Output the (X, Y) coordinate of the center of the cell containing the given text.  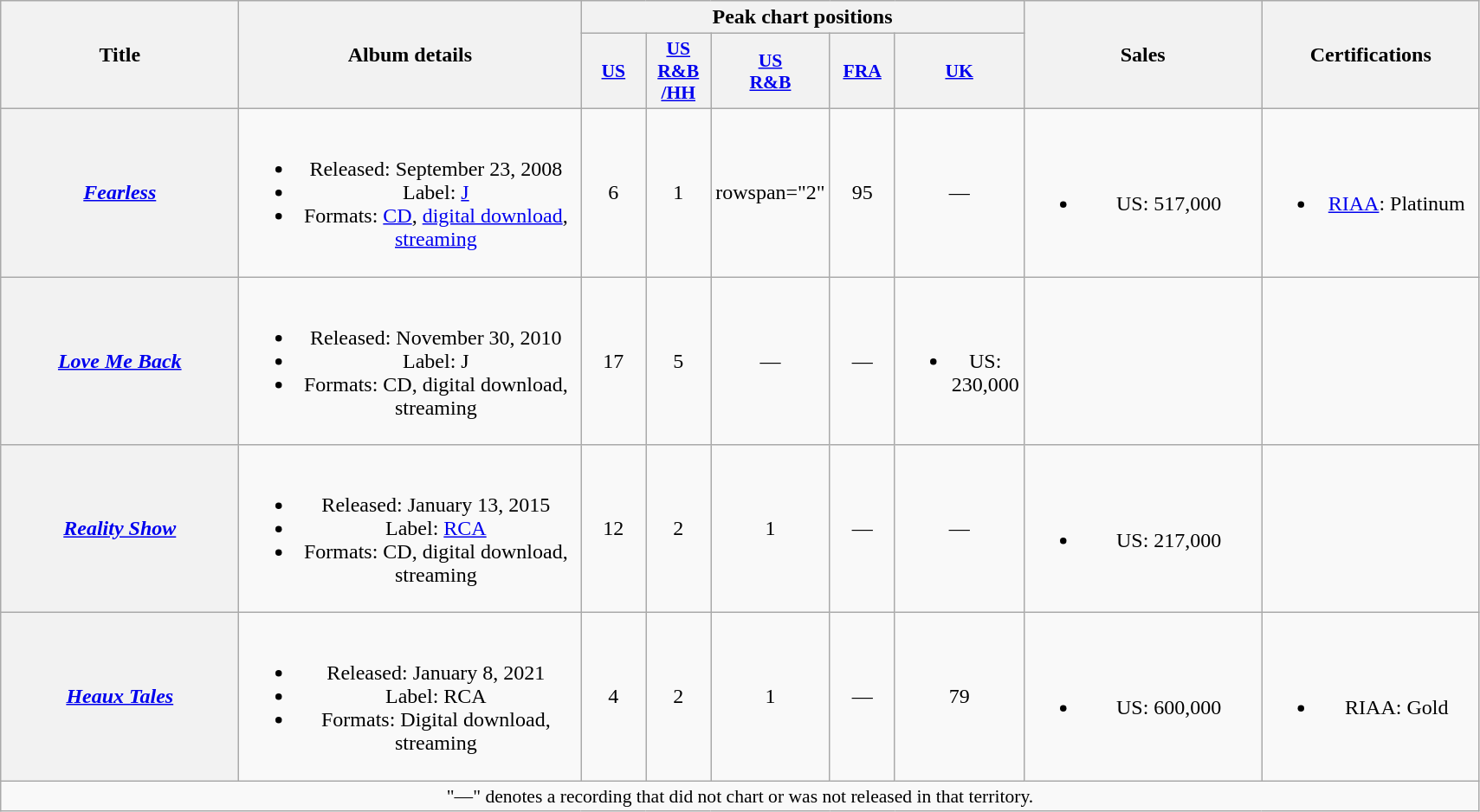
US: 600,000 (1143, 697)
FRA (863, 71)
Heaux Tales (120, 697)
US (613, 71)
Album details (410, 55)
Title (120, 55)
Certifications (1370, 55)
Released: September 23, 2008Label: JFormats: CD, digital download, streaming (410, 192)
UK (960, 71)
US: 517,000 (1143, 192)
Released: November 30, 2010Label: JFormats: CD, digital download, streaming (410, 361)
Released: January 8, 2021Label: RCAFormats: Digital download, streaming (410, 697)
Peak chart positions (802, 17)
4 (613, 697)
RIAA: Platinum (1370, 192)
95 (863, 192)
Love Me Back (120, 361)
12 (613, 529)
79 (960, 697)
"—" denotes a recording that did not chart or was not released in that territory. (740, 796)
rowspan="2" (771, 192)
RIAA: Gold (1370, 697)
Sales (1143, 55)
17 (613, 361)
US: 217,000 (1143, 529)
Fearless (120, 192)
5 (679, 361)
USR&B/HH (679, 71)
USR&B (771, 71)
Reality Show (120, 529)
Released: January 13, 2015Label: RCAFormats: CD, digital download, streaming (410, 529)
6 (613, 192)
US: 230,000 (960, 361)
